Find where the given text appears and provide that cell's center as [x, y] coordinate. 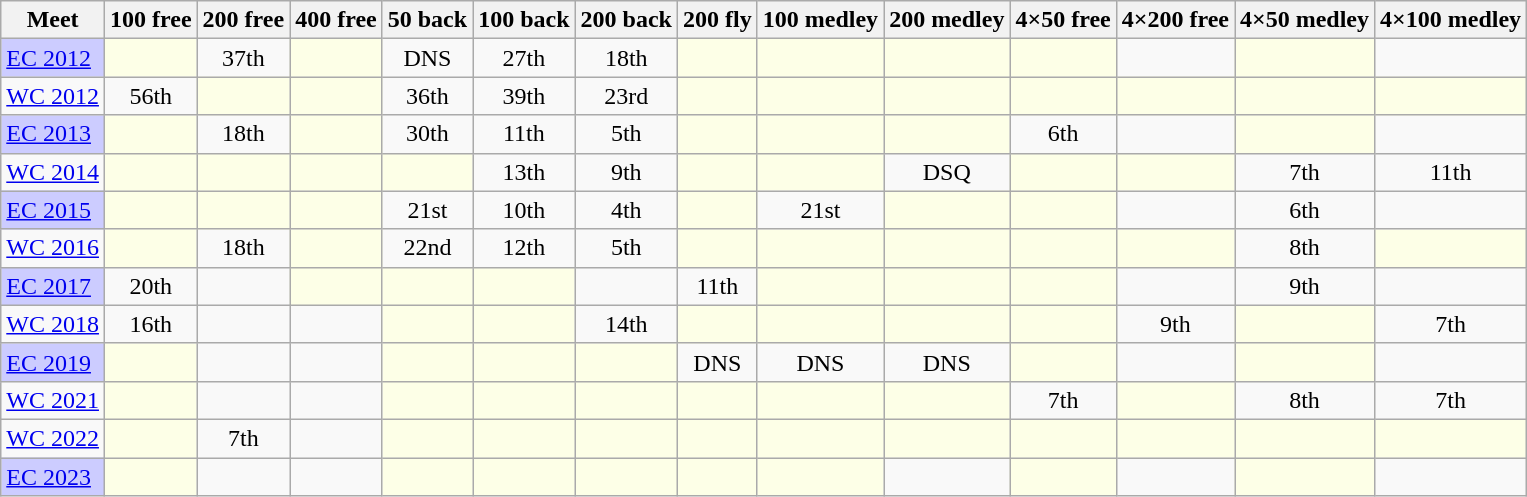
22nd [427, 248]
Meet [53, 20]
WC 2021 [53, 400]
100 medley [820, 20]
10th [524, 210]
100 back [524, 20]
50 back [427, 20]
27th [524, 58]
WC 2022 [53, 438]
200 back [626, 20]
23rd [626, 96]
DSQ [947, 172]
200 fly [717, 20]
20th [150, 286]
EC 2019 [53, 362]
37th [244, 58]
EC 2012 [53, 58]
4×200 free [1175, 20]
EC 2017 [53, 286]
100 free [150, 20]
4th [626, 210]
4×100 medley [1451, 20]
16th [150, 324]
30th [427, 134]
13th [524, 172]
4×50 medley [1304, 20]
39th [524, 96]
200 medley [947, 20]
WC 2016 [53, 248]
12th [524, 248]
EC 2013 [53, 134]
56th [150, 96]
EC 2015 [53, 210]
EC 2023 [53, 477]
WC 2014 [53, 172]
WC 2018 [53, 324]
WC 2012 [53, 96]
4×50 free [1063, 20]
14th [626, 324]
400 free [336, 20]
200 free [244, 20]
36th [427, 96]
